Provide the (X, Y) coordinate of the cell's center where the given text is located.  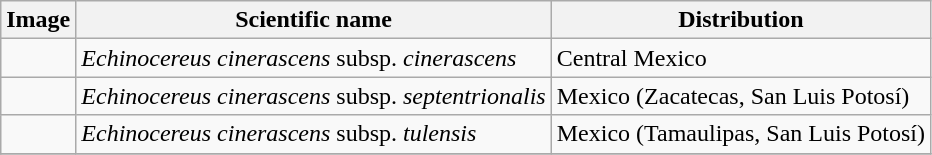
Echinocereus cinerascens subsp. septentrionalis (314, 96)
Image (38, 20)
Echinocereus cinerascens subsp. cinerascens (314, 58)
Mexico (Zacatecas, San Luis Potosí) (740, 96)
Central Mexico (740, 58)
Scientific name (314, 20)
Echinocereus cinerascens subsp. tulensis (314, 134)
Distribution (740, 20)
Mexico (Tamaulipas, San Luis Potosí) (740, 134)
